Return [x, y] of the center of cell containing provided text 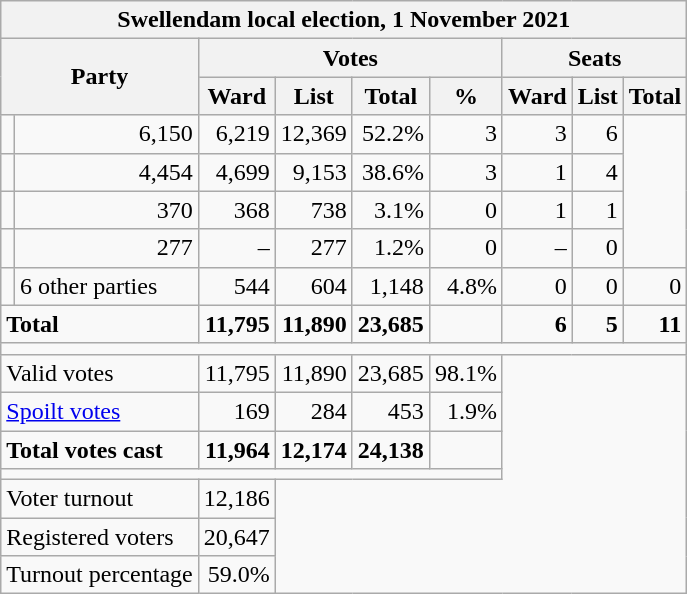
544 [236, 286]
5 [598, 324]
Valid votes [100, 373]
38.6% [390, 172]
Party [100, 77]
11 [655, 324]
Registered voters [100, 537]
Turnout percentage [100, 575]
4.8% [466, 286]
368 [236, 210]
Spoilt votes [100, 411]
Swellendam local election, 1 November 2021 [344, 20]
4,699 [236, 172]
4,454 [106, 172]
12,369 [314, 134]
Votes [350, 58]
20,647 [236, 537]
98.1% [466, 373]
12,186 [236, 499]
Total votes cast [100, 449]
59.0% [236, 575]
6,219 [236, 134]
1.9% [466, 411]
370 [106, 210]
453 [390, 411]
3.1% [390, 210]
52.2% [390, 134]
738 [314, 210]
6 other parties [106, 286]
24,138 [390, 449]
12,174 [314, 449]
Seats [594, 58]
11,964 [236, 449]
284 [314, 411]
4 [598, 172]
1,148 [390, 286]
9,153 [314, 172]
Voter turnout [100, 499]
604 [314, 286]
% [466, 96]
6,150 [106, 134]
169 [236, 411]
1.2% [390, 248]
